Determine the [X, Y] coordinate at the center of the cell enclosing the given text.  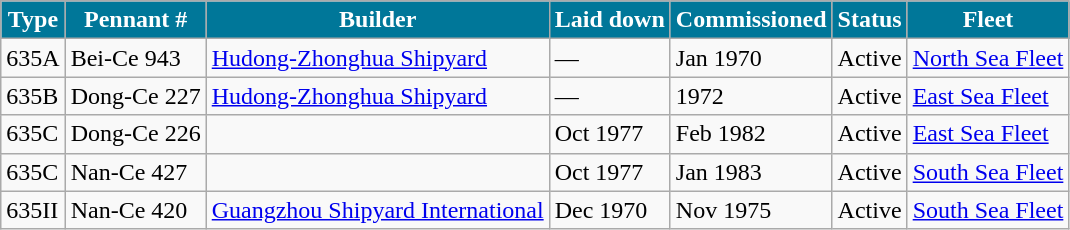
Feb 1982 [751, 134]
635B [33, 96]
Dec 1970 [610, 210]
Status [870, 20]
Nov 1975 [751, 210]
Dong-Ce 227 [136, 96]
Builder [378, 20]
North Sea Fleet [988, 58]
Commissioned [751, 20]
635A [33, 58]
Fleet [988, 20]
Jan 1970 [751, 58]
Dong-Ce 226 [136, 134]
1972 [751, 96]
635II [33, 210]
Pennant # [136, 20]
Type [33, 20]
Nan-Ce 427 [136, 172]
Nan-Ce 420 [136, 210]
Bei-Ce 943 [136, 58]
Jan 1983 [751, 172]
Guangzhou Shipyard International [378, 210]
Laid down [610, 20]
